For the text-containing cell, return its midpoint in [X, Y] coordinate format. 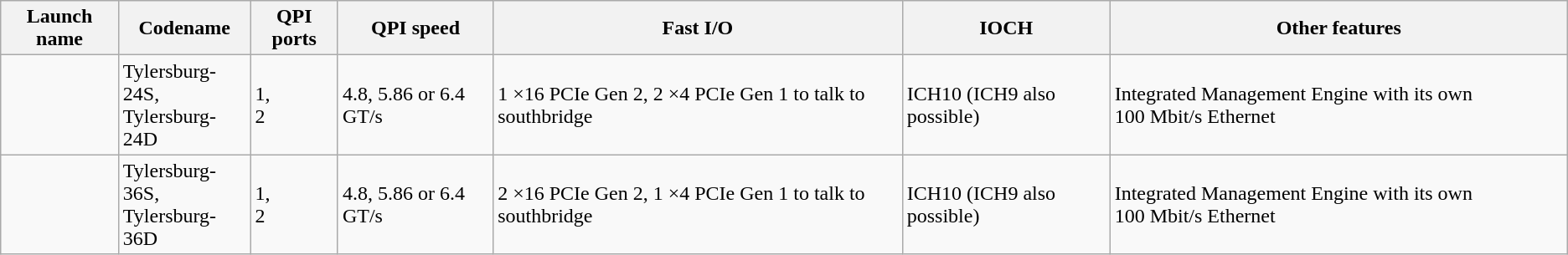
Other features [1338, 28]
QPI ports [294, 28]
Tylersburg-36S,Tylersburg-36D [184, 204]
1 ×16 PCIe Gen 2, 2 ×4 PCIe Gen 1 to talk to southbridge [699, 105]
IOCH [1006, 28]
Codename [184, 28]
QPI speed [415, 28]
Tylersburg-24S,Tylersburg-24D [184, 105]
2 ×16 PCIe Gen 2, 1 ×4 PCIe Gen 1 to talk to southbridge [699, 204]
Fast I/O [699, 28]
Launch name [60, 28]
